Locate the cell with the specified text and output its [X, Y] center coordinate. 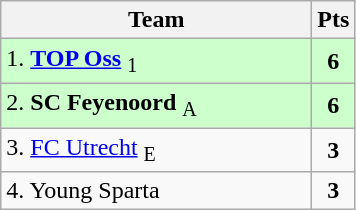
Team [156, 20]
1. TOP Oss 1 [156, 61]
3. FC Utrecht E [156, 150]
2. SC Feyenoord A [156, 105]
Pts [334, 20]
4. Young Sparta [156, 191]
